Search for the cell housing the specified text and yield its (X, Y) center coordinate. 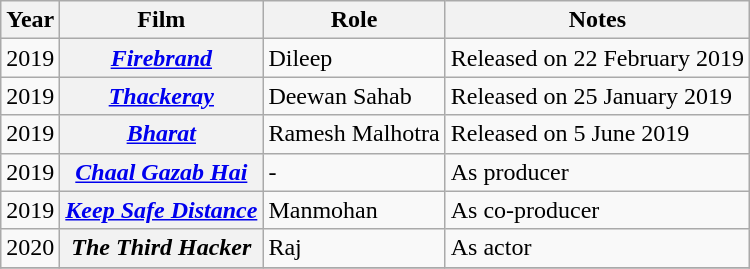
Released on 25 January 2019 (597, 96)
Manmohan (354, 210)
Keep Safe Distance (162, 210)
Role (354, 20)
Bharat (162, 134)
As co-producer (597, 210)
As actor (597, 248)
Released on 5 June 2019 (597, 134)
Deewan Sahab (354, 96)
Ramesh Malhotra (354, 134)
Firebrand (162, 58)
Thackeray (162, 96)
Notes (597, 20)
Year (30, 20)
Dileep (354, 58)
Released on 22 February 2019 (597, 58)
2020 (30, 248)
Raj (354, 248)
Chaal Gazab Hai (162, 172)
The Third Hacker (162, 248)
Film (162, 20)
As producer (597, 172)
- (354, 172)
